Extract the [x, y] coordinate from the center of the cell holding the provided text.  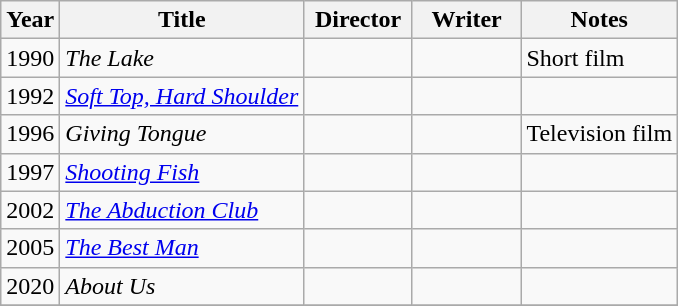
Year [30, 20]
About Us [182, 286]
1992 [30, 96]
1997 [30, 172]
The Lake [182, 58]
2002 [30, 210]
Giving Tongue [182, 134]
1996 [30, 134]
Title [182, 20]
2020 [30, 286]
Short film [600, 58]
The Abduction Club [182, 210]
2005 [30, 248]
Notes [600, 20]
1990 [30, 58]
Television film [600, 134]
Director [358, 20]
The Best Man [182, 248]
Shooting Fish [182, 172]
Writer [466, 20]
Soft Top, Hard Shoulder [182, 96]
